From the cell containing the given text, extract its center point as (X, Y) coordinate. 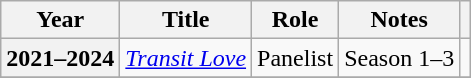
Year (60, 20)
Title (186, 20)
Transit Love (186, 58)
2021–2024 (60, 58)
Panelist (296, 58)
Notes (400, 20)
Season 1–3 (400, 58)
Role (296, 20)
